Output the [x, y] coordinate of the center of the cell containing the given text.  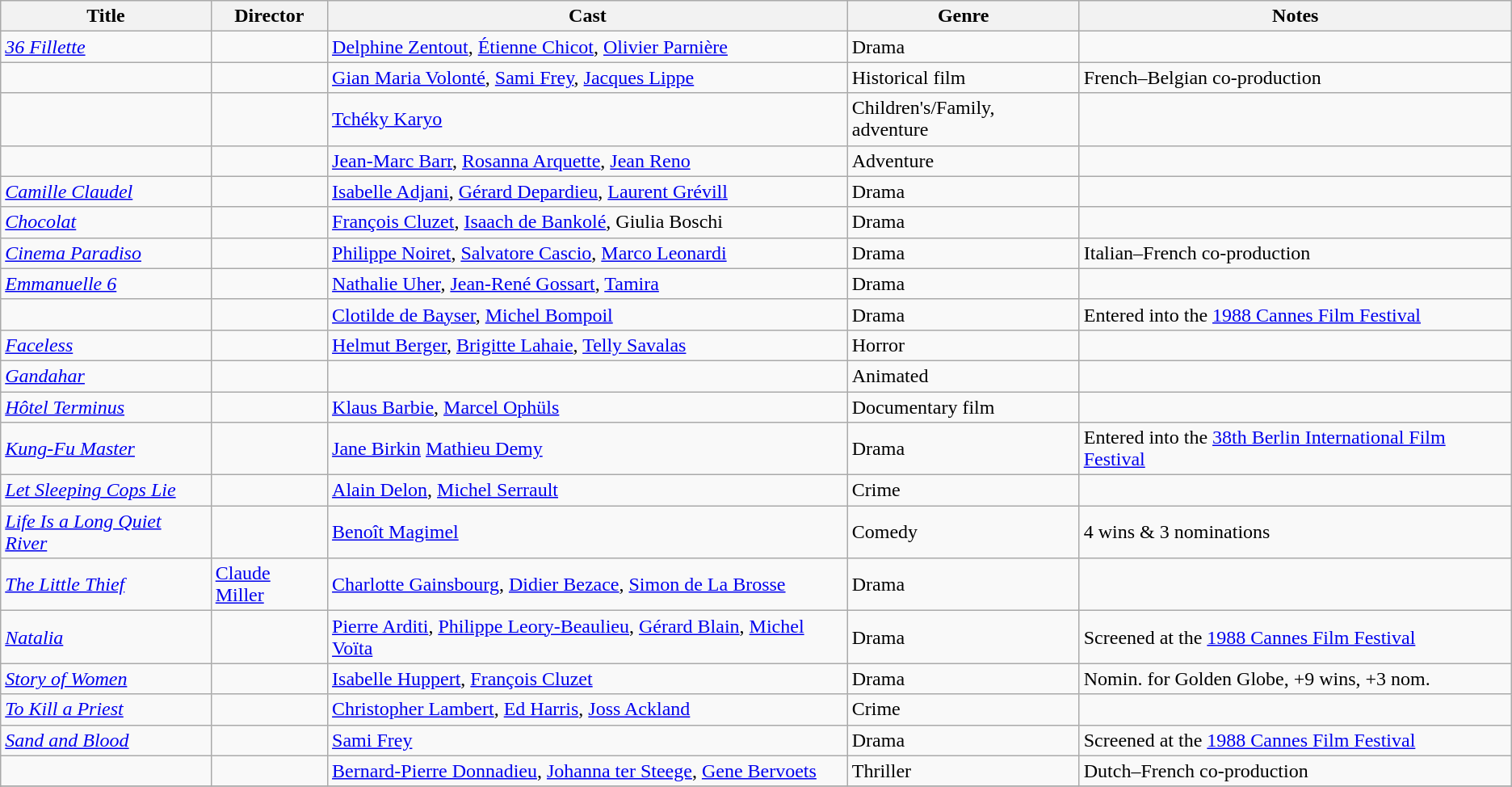
Charlotte Gainsbourg, Didier Bezace, Simon de La Brosse [588, 585]
French–Belgian co-production [1296, 78]
Entered into the 38th Berlin International Film Festival [1296, 449]
Cinema Paradiso [106, 253]
Camille Claudel [106, 191]
Bernard-Pierre Donnadieu, Johanna ter Steege, Gene Bervoets [588, 771]
Documentary film [963, 406]
Let Sleeping Cops Lie [106, 490]
Tchéky Karyo [588, 120]
Isabelle Adjani, Gérard Depardieu, Laurent Grévill [588, 191]
Italian–French co-production [1296, 253]
Entered into the 1988 Cannes Film Festival [1296, 314]
Kung-Fu Master [106, 449]
Klaus Barbie, Marcel Ophüls [588, 406]
36 Fillette [106, 47]
Philippe Noiret, Salvatore Cascio, Marco Leonardi [588, 253]
Dutch–French co-production [1296, 771]
Genre [963, 16]
Chocolat [106, 222]
Title [106, 16]
Cast [588, 16]
Jean-Marc Barr, Rosanna Arquette, Jean Reno [588, 161]
Pierre Arditi, Philippe Leory-Beaulieu, Gérard Blain, Michel Voïta [588, 637]
Adventure [963, 161]
François Cluzet, Isaach de Bankolé, Giulia Boschi [588, 222]
Claude Miller [269, 585]
Gian Maria Volonté, Sami Frey, Jacques Lippe [588, 78]
Thriller [963, 771]
Story of Women [106, 679]
Emmanuelle 6 [106, 284]
Delphine Zentout, Étienne Chicot, Olivier Parnière [588, 47]
Gandahar [106, 376]
Isabelle Huppert, François Cluzet [588, 679]
Life Is a Long Quiet River [106, 532]
Christopher Lambert, Ed Harris, Joss Ackland [588, 709]
Animated [963, 376]
Nathalie Uher, Jean-René Gossart, Tamira [588, 284]
Horror [963, 345]
Director [269, 16]
4 wins & 3 nominations [1296, 532]
Sami Frey [588, 740]
Sand and Blood [106, 740]
Hôtel Terminus [106, 406]
Children's/Family, adventure [963, 120]
To Kill a Priest [106, 709]
Helmut Berger, Brigitte Lahaie, Telly Savalas [588, 345]
Jane Birkin Mathieu Demy [588, 449]
Alain Delon, Michel Serrault [588, 490]
Natalia [106, 637]
Comedy [963, 532]
Clotilde de Bayser, Michel Bompoil [588, 314]
Historical film [963, 78]
Notes [1296, 16]
The Little Thief [106, 585]
Nomin. for Golden Globe, +9 wins, +3 nom. [1296, 679]
Faceless [106, 345]
Benoît Magimel [588, 532]
